Scan for the cell matching the given text and deliver its [x, y] coordinate at center. 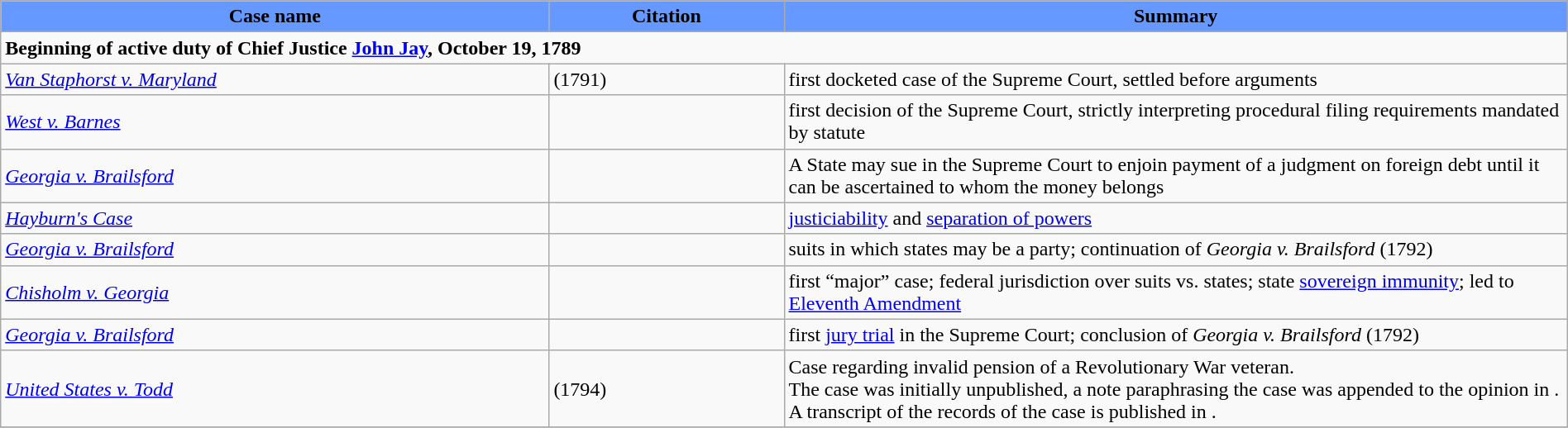
justiciability and separation of powers [1176, 218]
suits in which states may be a party; continuation of Georgia v. Brailsford (1792) [1176, 250]
Summary [1176, 17]
Beginning of active duty of Chief Justice John Jay, October 19, 1789 [784, 48]
A State may sue in the Supreme Court to enjoin payment of a judgment on foreign debt until it can be ascertained to whom the money belongs [1176, 175]
(1794) [667, 388]
Hayburn's Case [275, 218]
first jury trial in the Supreme Court; conclusion of Georgia v. Brailsford (1792) [1176, 335]
United States v. Todd [275, 388]
West v. Barnes [275, 122]
first decision of the Supreme Court, strictly interpreting procedural filing requirements mandated by statute [1176, 122]
Citation [667, 17]
Case name [275, 17]
(1791) [667, 79]
first docketed case of the Supreme Court, settled before arguments [1176, 79]
first “major” case; federal jurisdiction over suits vs. states; state sovereign immunity; led to Eleventh Amendment [1176, 292]
Chisholm v. Georgia [275, 292]
Van Staphorst v. Maryland [275, 79]
